For the text-containing cell, return its midpoint in [x, y] coordinate format. 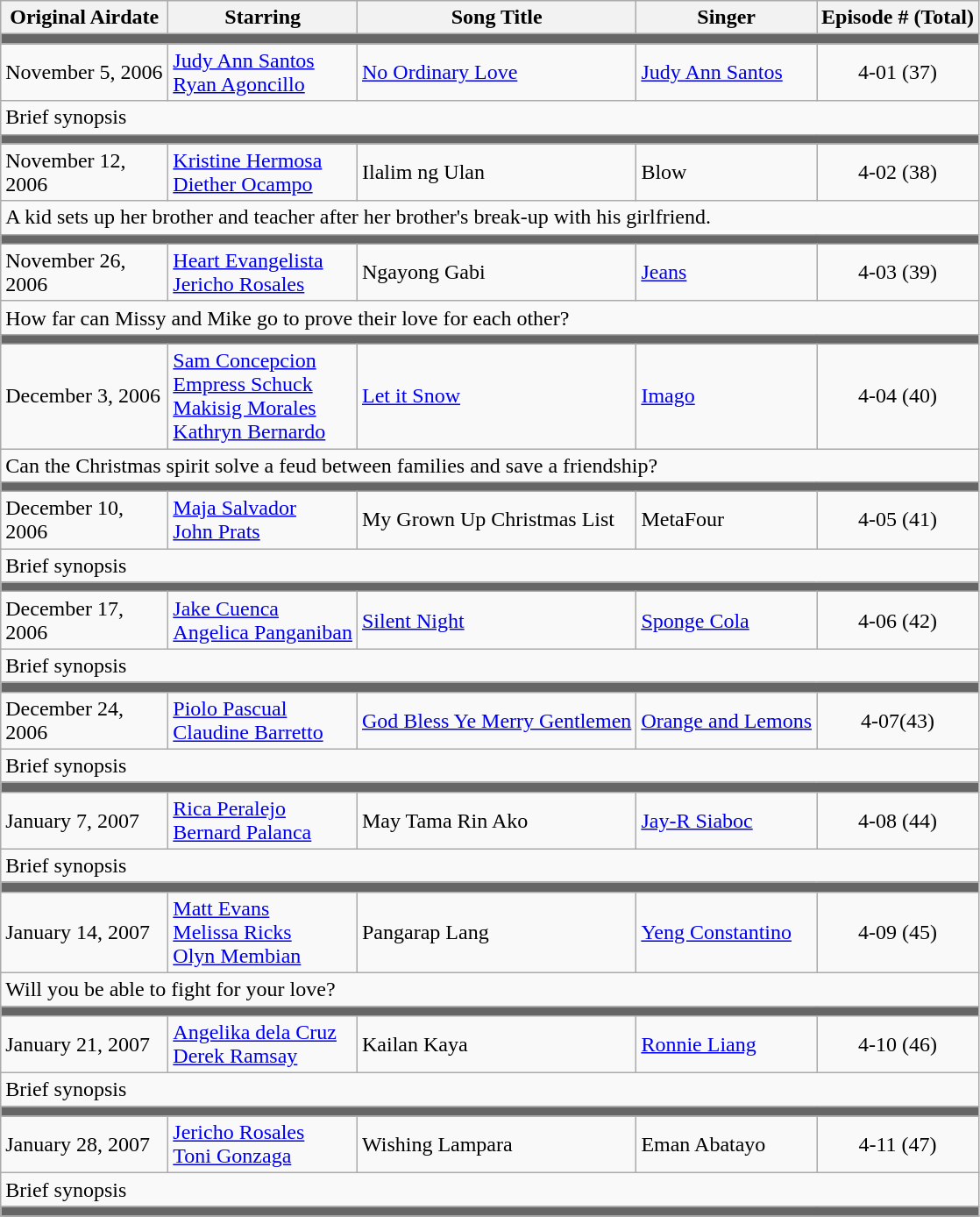
Rica PeralejoBernard Palanca [263, 821]
Eman Abatayo [727, 1145]
Yeng Constantino [727, 932]
My Grown Up Christmas List [496, 521]
January 28, 2007 [84, 1145]
Matt EvansMelissa RicksOlyn Membian [263, 932]
December 17, 2006 [84, 621]
Judy Ann Santos Ryan Agoncillo [263, 72]
Episode # (Total) [898, 18]
4-04 (40) [898, 396]
November 26, 2006 [84, 272]
Angelika dela CruzDerek Ramsay [263, 1045]
December 24, 2006 [84, 721]
December 10, 2006 [84, 521]
November 5, 2006 [84, 72]
Jeans [727, 272]
Singer [727, 18]
Starring [263, 18]
Song Title [496, 18]
Silent Night [496, 621]
Sponge Cola [727, 621]
Orange and Lemons [727, 721]
4-07(43) [898, 721]
4-11 (47) [898, 1145]
Heart Evangelista Jericho Rosales [263, 272]
Jake Cuenca Angelica Panganiban [263, 621]
Ronnie Liang [727, 1045]
Wishing Lampara [496, 1145]
A kid sets up her brother and teacher after her brother's break-up with his girlfriend. [490, 217]
Jericho RosalesToni Gonzaga [263, 1145]
Will you be able to fight for your love? [490, 989]
November 12, 2006 [84, 172]
God Bless Ye Merry Gentlemen [496, 721]
May Tama Rin Ako [496, 821]
January 21, 2007 [84, 1045]
Ilalim ng Ulan [496, 172]
January 14, 2007 [84, 932]
Original Airdate [84, 18]
How far can Missy and Mike go to prove their love for each other? [490, 317]
Sam Concepcion Empress Schuck Makisig Morales Kathryn Bernardo [263, 396]
4-10 (46) [898, 1045]
No Ordinary Love [496, 72]
4-05 (41) [898, 521]
Ngayong Gabi [496, 272]
4-01 (37) [898, 72]
MetaFour [727, 521]
Imago [727, 396]
4-06 (42) [898, 621]
4-09 (45) [898, 932]
Judy Ann Santos [727, 72]
Blow [727, 172]
Let it Snow [496, 396]
4-03 (39) [898, 272]
4-02 (38) [898, 172]
January 7, 2007 [84, 821]
Kristine Hermosa Diether Ocampo [263, 172]
December 3, 2006 [84, 396]
Jay-R Siaboc [727, 821]
Piolo Pascual Claudine Barretto [263, 721]
Pangarap Lang [496, 932]
Can the Christmas spirit solve a feud between families and save a friendship? [490, 466]
Kailan Kaya [496, 1045]
Maja Salvador John Prats [263, 521]
4-08 (44) [898, 821]
